Return (x, y) of the center of cell containing provided text 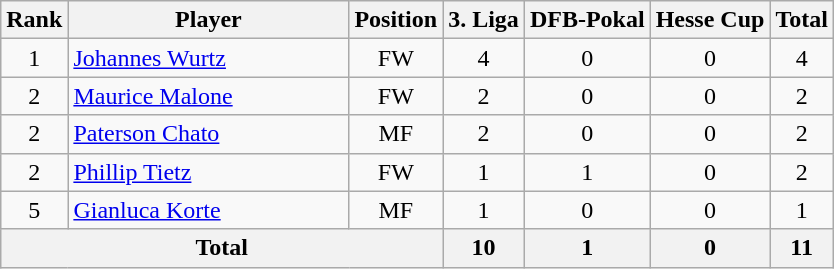
Hesse Cup (710, 20)
Maurice Malone (208, 96)
DFB-Pokal (587, 20)
10 (484, 248)
Player (208, 20)
Johannes Wurtz (208, 58)
Gianluca Korte (208, 210)
5 (34, 210)
Rank (34, 20)
11 (802, 248)
Position (396, 20)
3. Liga (484, 20)
Paterson Chato (208, 134)
Phillip Tietz (208, 172)
